Pinpoint the cell where the given text exists, returning its (x, y) midpoint coordinate. 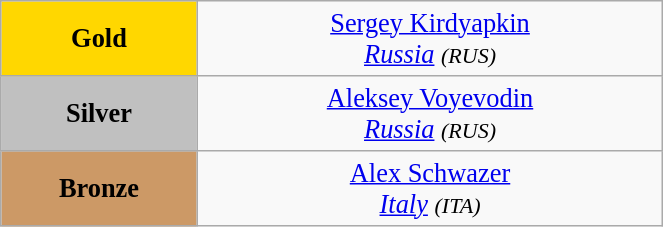
Silver (99, 112)
Alex SchwazerItaly (ITA) (430, 188)
Gold (99, 38)
Sergey KirdyapkinRussia (RUS) (430, 38)
Aleksey VoyevodinRussia (RUS) (430, 112)
Bronze (99, 188)
